Capture the cell that displays the provided text and extract its (x, y) central coordinate. 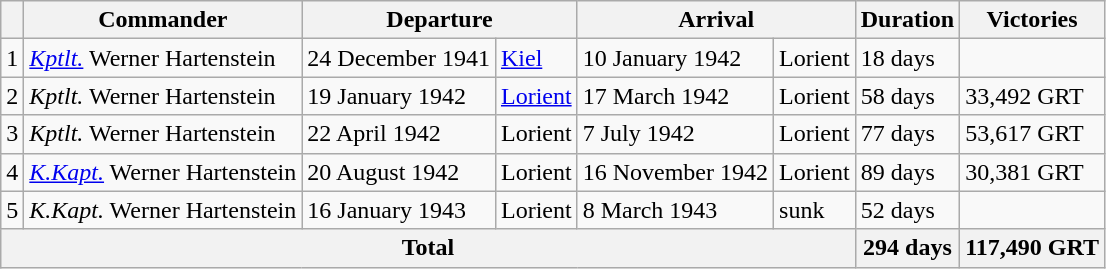
16 November 1942 (675, 172)
53,617 GRT (1032, 134)
10 January 1942 (675, 58)
Kiel (536, 58)
30,381 GRT (1032, 172)
1 (12, 58)
18 days (907, 58)
Departure (440, 20)
17 March 1942 (675, 96)
20 August 1942 (399, 172)
16 January 1943 (399, 210)
24 December 1941 (399, 58)
2 (12, 96)
22 April 1942 (399, 134)
8 March 1943 (675, 210)
Total (428, 248)
77 days (907, 134)
33,492 GRT (1032, 96)
Commander (163, 20)
sunk (815, 210)
4 (12, 172)
7 July 1942 (675, 134)
89 days (907, 172)
5 (12, 210)
58 days (907, 96)
117,490 GRT (1032, 248)
Duration (907, 20)
3 (12, 134)
Arrival (716, 20)
Victories (1032, 20)
294 days (907, 248)
52 days (907, 210)
19 January 1942 (399, 96)
